Find where the given text appears and provide that cell's center as (x, y) coordinate. 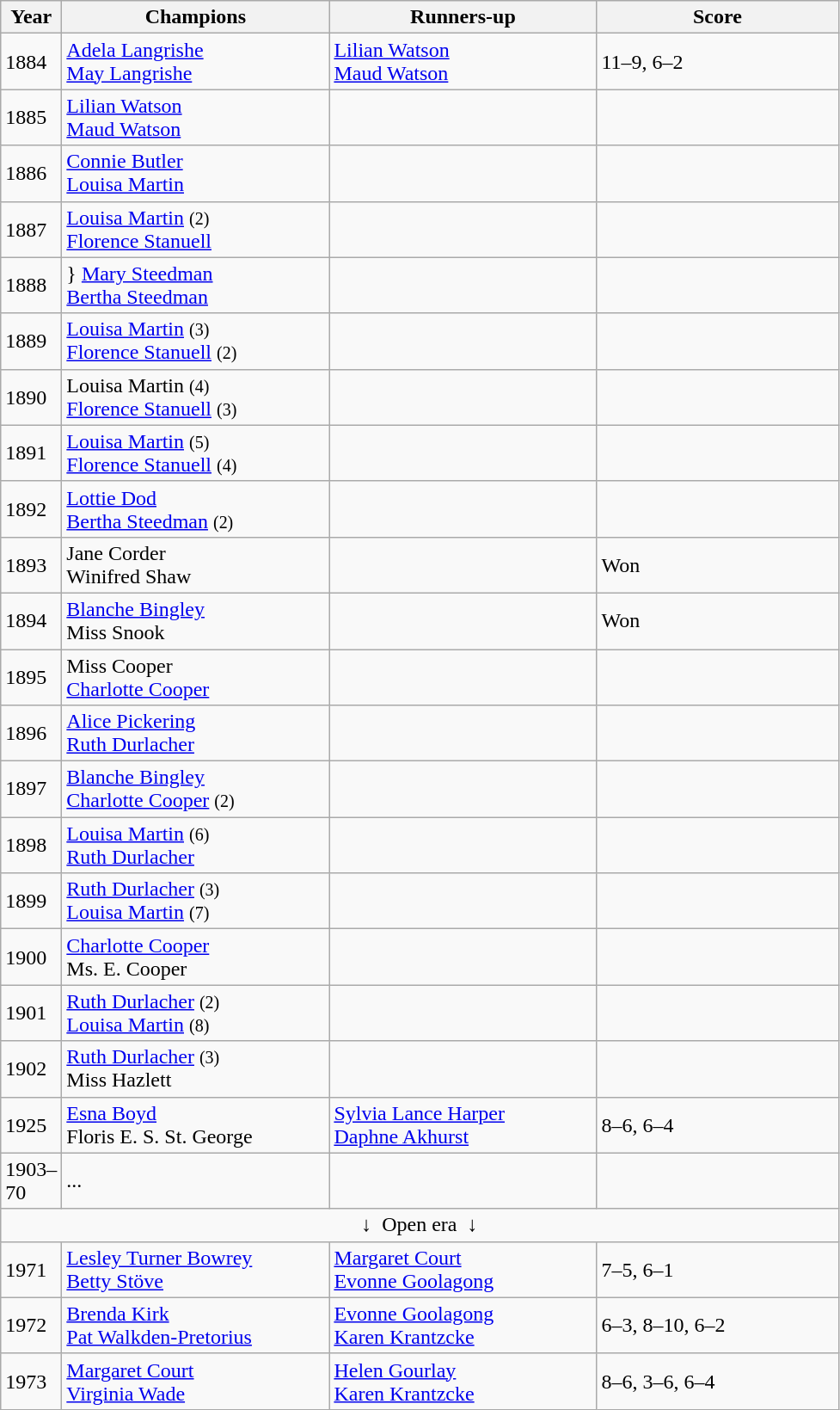
6–3, 8–10, 6–2 (717, 1325)
Lesley Turner Bowrey Betty Stöve (196, 1270)
1899 (31, 902)
11–9, 6–2 (717, 62)
Champions (196, 17)
Louisa Martin (2) Florence Stanuell (196, 229)
Charlotte Cooper Ms. E. Cooper (196, 957)
1886 (31, 174)
Runners-up (463, 17)
Ruth Durlacher (2) Louisa Martin (8) (196, 1013)
Louisa Martin (6) Ruth Durlacher (196, 845)
1897 (31, 790)
1902 (31, 1068)
Year (31, 17)
1972 (31, 1325)
1971 (31, 1270)
1892 (31, 509)
Ruth Durlacher (3) Miss Hazlett (196, 1068)
Lottie Dod Bertha Steedman (2) (196, 509)
Louisa Martin (5) Florence Stanuell (4) (196, 453)
Margaret Court Evonne Goolagong (463, 1270)
1898 (31, 845)
1896 (31, 733)
Ruth Durlacher (3) Louisa Martin (7) (196, 902)
Connie Butler Louisa Martin (196, 174)
1900 (31, 957)
Adela Langrishe May Langrishe (196, 62)
Louisa Martin (4) Florence Stanuell (3) (196, 397)
1890 (31, 397)
Helen Gourlay Karen Krantzcke (463, 1382)
Alice Pickering Ruth Durlacher (196, 733)
1894 (31, 621)
Jane Corder Winifred Shaw (196, 564)
8–6, 6–4 (717, 1125)
} Mary Steedman Bertha Steedman (196, 286)
1889 (31, 341)
Esna Boyd Floris E. S. St. George (196, 1125)
Brenda Kirk Pat Walkden-Pretorius (196, 1325)
1893 (31, 564)
↓ Open era ↓ (420, 1225)
Miss Cooper Charlotte Cooper (196, 676)
1973 (31, 1382)
1884 (31, 62)
Blanche Bingley Charlotte Cooper (2) (196, 790)
1925 (31, 1125)
... (196, 1180)
1891 (31, 453)
Sylvia Lance Harper Daphne Akhurst (463, 1125)
8–6, 3–6, 6–4 (717, 1382)
Score (717, 17)
1885 (31, 117)
Evonne Goolagong Karen Krantzcke (463, 1325)
1888 (31, 286)
1901 (31, 1013)
7–5, 6–1 (717, 1270)
1895 (31, 676)
Margaret Court Virginia Wade (196, 1382)
Louisa Martin (3) Florence Stanuell (2) (196, 341)
1903–70 (31, 1180)
Blanche Bingley Miss Snook (196, 621)
1887 (31, 229)
